Pinpoint the cell where the given text exists, returning its [X, Y] midpoint coordinate. 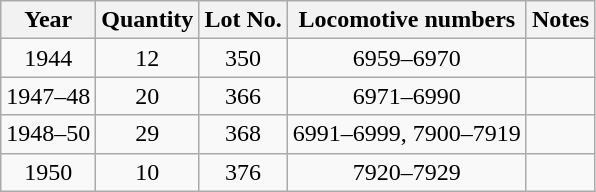
Locomotive numbers [406, 20]
376 [243, 172]
12 [148, 58]
6991–6999, 7900–7919 [406, 134]
Quantity [148, 20]
6959–6970 [406, 58]
366 [243, 96]
1947–48 [48, 96]
7920–7929 [406, 172]
1948–50 [48, 134]
368 [243, 134]
29 [148, 134]
Lot No. [243, 20]
1944 [48, 58]
350 [243, 58]
10 [148, 172]
6971–6990 [406, 96]
20 [148, 96]
Notes [560, 20]
1950 [48, 172]
Year [48, 20]
